Pinpoint the cell where the given text exists, returning its [X, Y] midpoint coordinate. 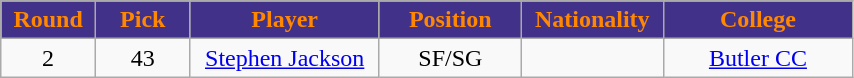
Player [284, 20]
SF/SG [450, 58]
Round [48, 20]
2 [48, 58]
Pick [142, 20]
College [758, 20]
Position [450, 20]
43 [142, 58]
Butler CC [758, 58]
Stephen Jackson [284, 58]
Nationality [592, 20]
